Determine the [x, y] coordinate at the center of the cell enclosing the given text.  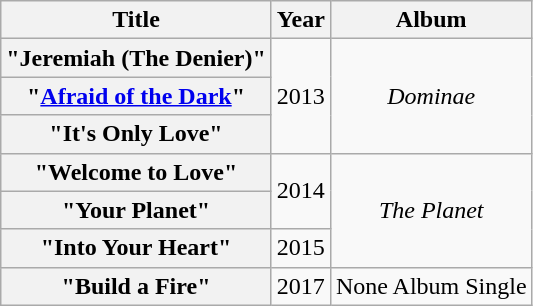
"Welcome to Love" [136, 172]
Album [431, 20]
Dominae [431, 96]
"Build a Fire" [136, 286]
2015 [300, 248]
2014 [300, 191]
"It's Only Love" [136, 134]
Title [136, 20]
2013 [300, 96]
2017 [300, 286]
"Into Your Heart" [136, 248]
Year [300, 20]
"Afraid of the Dark" [136, 96]
The Planet [431, 210]
"Your Planet" [136, 210]
"Jeremiah (The Denier)" [136, 58]
None Album Single [431, 286]
